Return (x, y) of the center of cell containing provided text 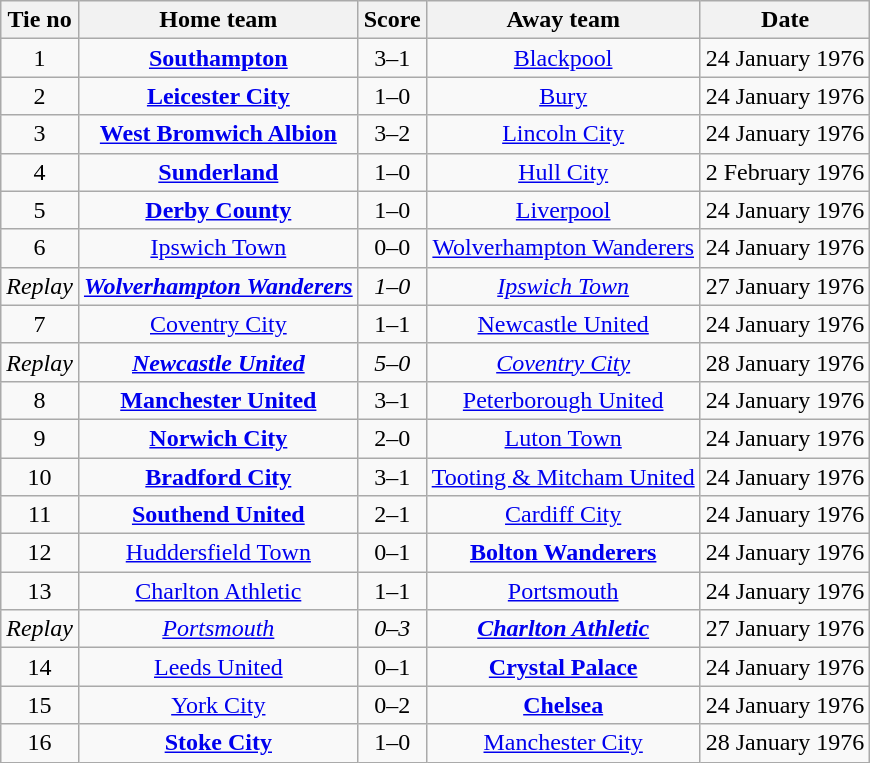
Tie no (40, 20)
2 (40, 96)
3–2 (392, 134)
Southampton (218, 58)
5–0 (392, 362)
6 (40, 248)
Manchester United (218, 400)
Derby County (218, 210)
12 (40, 553)
Lincoln City (563, 134)
Manchester City (563, 743)
2 February 1976 (785, 172)
Chelsea (563, 705)
8 (40, 400)
Hull City (563, 172)
Tooting & Mitcham United (563, 477)
Blackpool (563, 58)
Bury (563, 96)
Bradford City (218, 477)
Crystal Palace (563, 667)
Sunderland (218, 172)
3 (40, 134)
0–2 (392, 705)
York City (218, 705)
Score (392, 20)
West Bromwich Albion (218, 134)
10 (40, 477)
9 (40, 438)
Stoke City (218, 743)
Southend United (218, 515)
2–1 (392, 515)
13 (40, 591)
Leicester City (218, 96)
Peterborough United (563, 400)
11 (40, 515)
Liverpool (563, 210)
16 (40, 743)
Date (785, 20)
4 (40, 172)
2–0 (392, 438)
Huddersfield Town (218, 553)
Luton Town (563, 438)
Home team (218, 20)
5 (40, 210)
Bolton Wanderers (563, 553)
Cardiff City (563, 515)
14 (40, 667)
Norwich City (218, 438)
0–3 (392, 629)
15 (40, 705)
0–0 (392, 248)
Away team (563, 20)
1 (40, 58)
Leeds United (218, 667)
7 (40, 324)
